For the text-containing cell, return its midpoint in [X, Y] coordinate format. 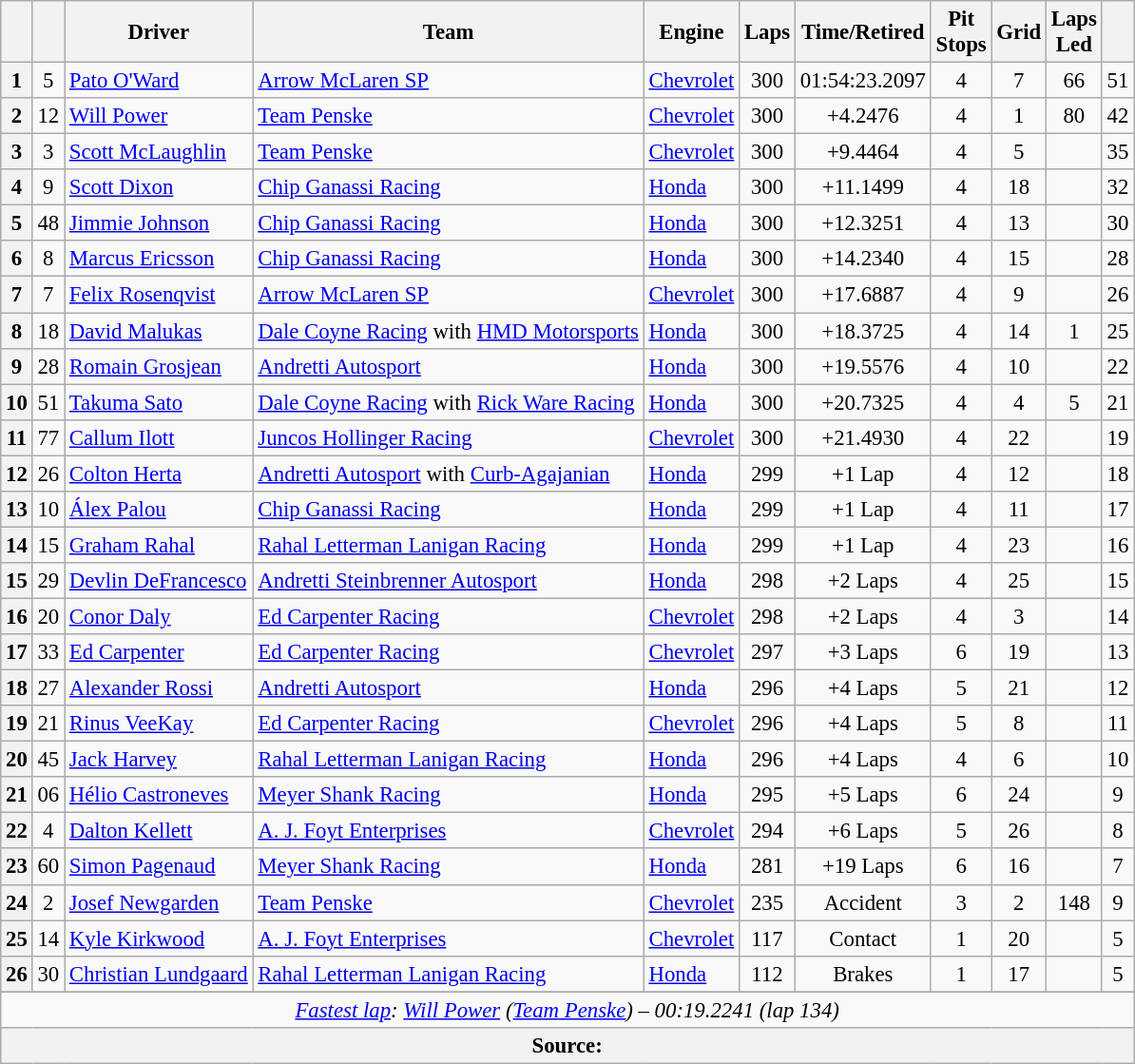
+9.4464 [863, 152]
Scott Dixon [160, 187]
235 [768, 902]
Takuma Sato [160, 402]
77 [48, 437]
Laps [768, 32]
+3 Laps [863, 652]
+19 Laps [863, 867]
Pato O'Ward [160, 81]
Andretti Steinbrenner Autosport [449, 581]
Grid [1019, 32]
Colton Herta [160, 474]
LapsLed [1074, 32]
297 [768, 652]
112 [768, 974]
Jimmie Johnson [160, 223]
117 [768, 938]
35 [1118, 152]
295 [768, 795]
PitStops [961, 32]
Christian Lundgaard [160, 974]
27 [48, 688]
45 [48, 760]
Engine [691, 32]
Marcus Ericsson [160, 260]
Callum Ilott [160, 437]
+17.6887 [863, 295]
Andretti Autosport with Curb-Agajanian [449, 474]
Source: [567, 1046]
Brakes [863, 974]
32 [1118, 187]
Driver [160, 32]
Romain Grosjean [160, 366]
Will Power [160, 116]
Rinus VeeKay [160, 724]
+5 Laps [863, 795]
Dale Coyne Racing with Rick Ware Racing [449, 402]
Scott McLaughlin [160, 152]
Conor Daly [160, 616]
Kyle Kirkwood [160, 938]
Dalton Kellett [160, 831]
Simon Pagenaud [160, 867]
Fastest lap: Will Power (Team Penske) – 00:19.2241 (lap 134) [567, 1010]
42 [1118, 116]
Hélio Castroneves [160, 795]
+19.5576 [863, 366]
Dale Coyne Racing with HMD Motorsports [449, 331]
60 [48, 867]
294 [768, 831]
80 [1074, 116]
281 [768, 867]
Álex Palou [160, 510]
+14.2340 [863, 260]
+12.3251 [863, 223]
Time/Retired [863, 32]
Josef Newgarden [160, 902]
+21.4930 [863, 437]
Graham Rahal [160, 545]
Juncos Hollinger Racing [449, 437]
06 [48, 795]
Contact [863, 938]
Felix Rosenqvist [160, 295]
Ed Carpenter [160, 652]
01:54:23.2097 [863, 81]
Alexander Rossi [160, 688]
66 [1074, 81]
29 [48, 581]
+20.7325 [863, 402]
33 [48, 652]
48 [48, 223]
Accident [863, 902]
David Malukas [160, 331]
+4.2476 [863, 116]
Devlin DeFrancesco [160, 581]
+18.3725 [863, 331]
+11.1499 [863, 187]
Jack Harvey [160, 760]
Team [449, 32]
148 [1074, 902]
+6 Laps [863, 831]
